Determine the [x, y] coordinate at the center of the cell enclosing the given text.  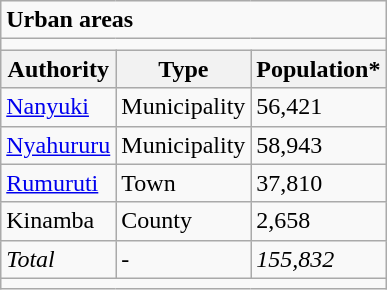
37,810 [318, 183]
Urban areas [194, 20]
58,943 [318, 145]
Town [184, 183]
Total [58, 259]
56,421 [318, 107]
Nyahururu [58, 145]
155,832 [318, 259]
- [184, 259]
Authority [58, 69]
Type [184, 69]
County [184, 221]
Population* [318, 69]
Rumuruti [58, 183]
Nanyuki [58, 107]
Kinamba [58, 221]
2,658 [318, 221]
